Provide the (x, y) coordinate of the cell's center where the given text is located.  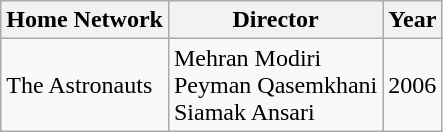
Director (275, 20)
The Astronauts (85, 85)
Mehran ModiriPeyman QasemkhaniSiamak Ansari (275, 85)
Year (412, 20)
Home Network (85, 20)
2006 (412, 85)
